Search for the cell housing the specified text and yield its [X, Y] center coordinate. 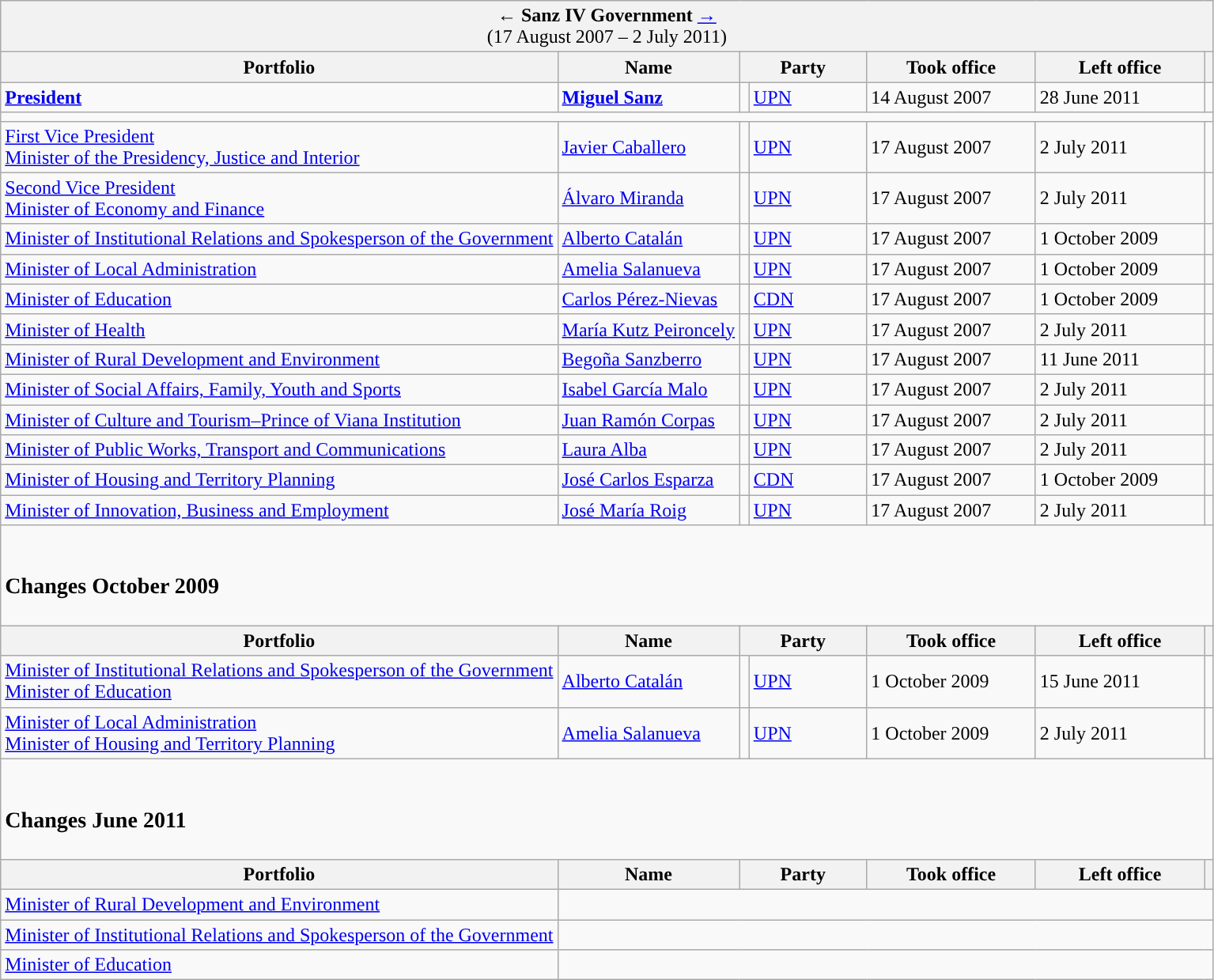
Miguel Sanz [649, 97]
Minister of Social Affairs, Family, Youth and Sports [279, 389]
José María Roig [649, 510]
Carlos Pérez-Nievas [649, 299]
Minister of Local AdministrationMinister of Housing and Territory Planning [279, 732]
Juan Ramón Corpas [649, 420]
María Kutz Peironcely [649, 329]
Second Vice PresidentMinister of Economy and Finance [279, 198]
President [279, 97]
Isabel García Malo [649, 389]
Minister of Innovation, Business and Employment [279, 510]
Changes October 2009 [607, 576]
Minister of Housing and Territory Planning [279, 480]
11 June 2011 [1120, 359]
28 June 2011 [1120, 97]
Minister of Institutional Relations and Spokesperson of the GovernmentMinister of Education [279, 682]
Changes June 2011 [607, 808]
14 August 2007 [951, 97]
← Sanz IV Government →(17 August 2007 – 2 July 2011) [607, 27]
Begoña Sanzberro [649, 359]
Minister of Local Administration [279, 269]
First Vice PresidentMinister of the Presidency, Justice and Interior [279, 147]
Laura Alba [649, 450]
Álvaro Miranda [649, 198]
Minister of Culture and Tourism–Prince of Viana Institution [279, 420]
Minister of Public Works, Transport and Communications [279, 450]
Minister of Health [279, 329]
15 June 2011 [1120, 682]
Javier Caballero [649, 147]
José Carlos Esparza [649, 480]
